Detect which cell encompasses the target text, then output its [X, Y] center coordinate. 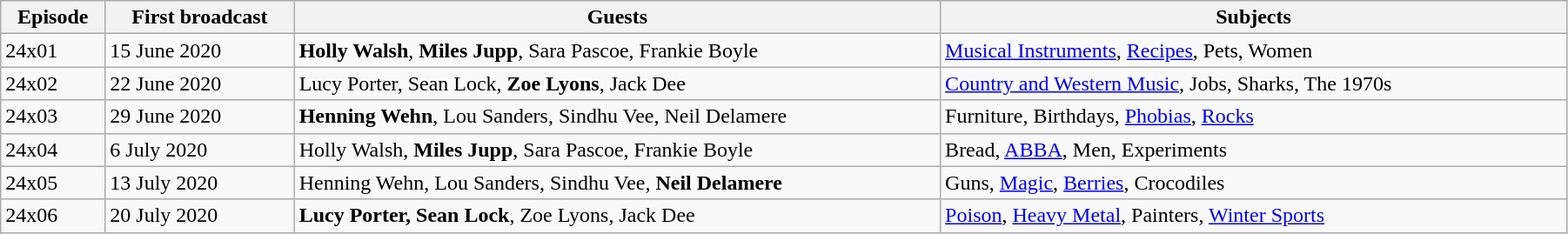
First broadcast [200, 17]
24x02 [53, 84]
13 July 2020 [200, 183]
24x05 [53, 183]
Subjects [1254, 17]
15 June 2020 [200, 50]
29 June 2020 [200, 117]
24x04 [53, 150]
Episode [53, 17]
24x06 [53, 216]
Furniture, Birthdays, Phobias, Rocks [1254, 117]
Musical Instruments, Recipes, Pets, Women [1254, 50]
Country and Western Music, Jobs, Sharks, The 1970s [1254, 84]
6 July 2020 [200, 150]
20 July 2020 [200, 216]
22 June 2020 [200, 84]
24x01 [53, 50]
Guns, Magic, Berries, Crocodiles [1254, 183]
24x03 [53, 117]
Guests [617, 17]
Poison, Heavy Metal, Painters, Winter Sports [1254, 216]
Bread, ABBA, Men, Experiments [1254, 150]
